Pinpoint the cell where the given text exists, returning its [X, Y] midpoint coordinate. 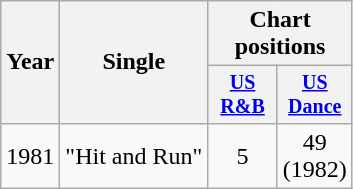
1981 [30, 156]
Chart positions [280, 34]
Year [30, 62]
Single [134, 62]
"Hit and Run" [134, 156]
5 [242, 156]
USR&B [242, 94]
USDance [314, 94]
49 (1982) [314, 156]
